Search for the cell housing the specified text and yield its [X, Y] center coordinate. 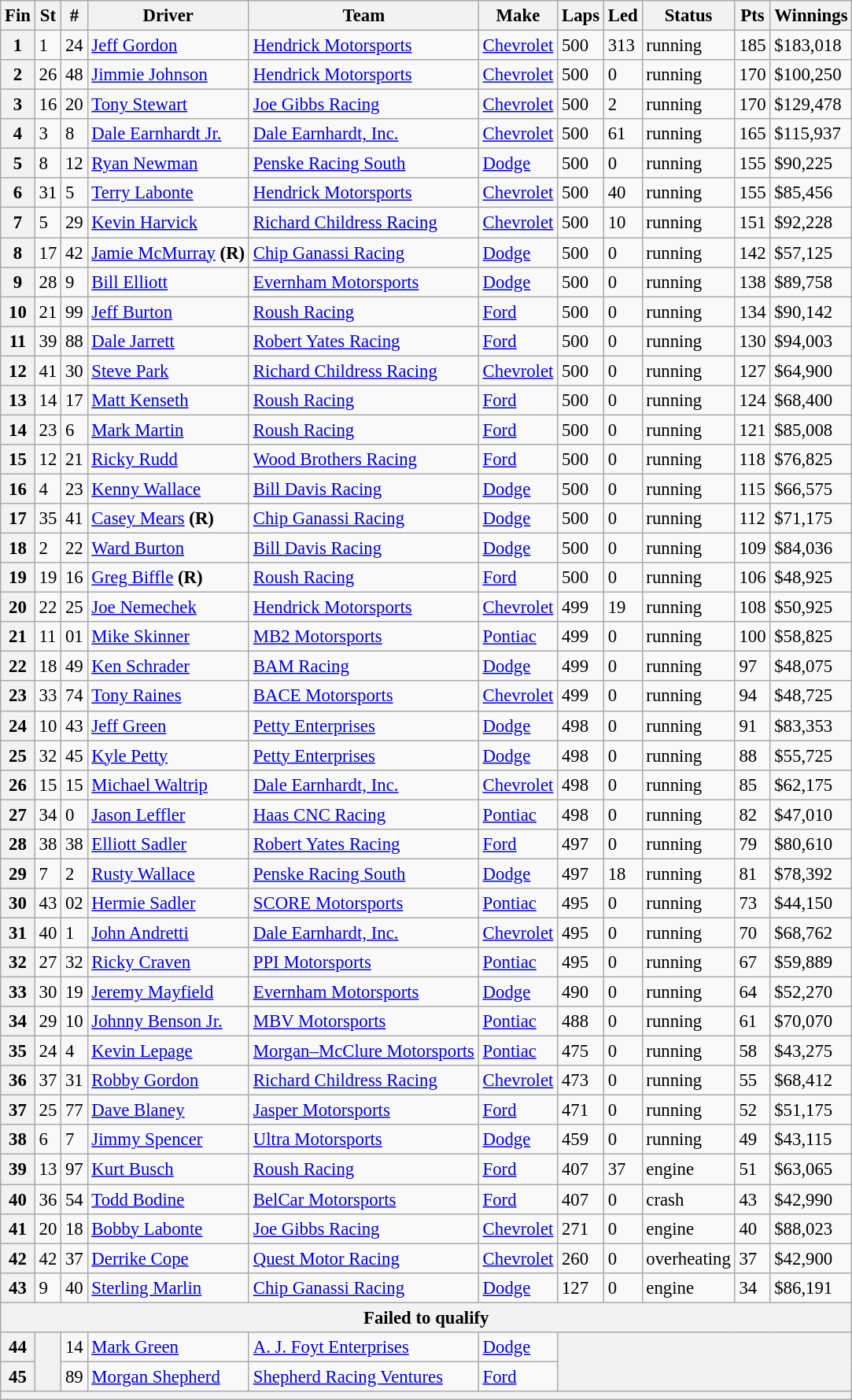
$90,142 [811, 312]
Jasper Motorsports [363, 1110]
John Andretti [168, 933]
Jeff Burton [168, 312]
Greg Biffle (R) [168, 578]
488 [581, 1021]
58 [752, 1051]
$43,275 [811, 1051]
44 [18, 1347]
Ricky Rudd [168, 460]
Kenny Wallace [168, 489]
108 [752, 608]
$66,575 [811, 489]
Team [363, 16]
$71,175 [811, 519]
Todd Bodine [168, 1199]
$48,925 [811, 578]
Derrike Cope [168, 1258]
Dale Earnhardt Jr. [168, 134]
$44,150 [811, 903]
185 [752, 46]
Matt Kenseth [168, 401]
Hermie Sadler [168, 903]
$88,023 [811, 1228]
Kurt Busch [168, 1169]
115 [752, 489]
Winnings [811, 16]
01 [74, 637]
151 [752, 223]
142 [752, 253]
$78,392 [811, 874]
271 [581, 1228]
Dave Blaney [168, 1110]
Ultra Motorsports [363, 1140]
82 [752, 815]
Quest Motor Racing [363, 1258]
$63,065 [811, 1169]
Bobby Labonte [168, 1228]
Jimmie Johnson [168, 75]
$42,990 [811, 1199]
Terry Labonte [168, 193]
Morgan Shepherd [168, 1376]
Make [518, 16]
471 [581, 1110]
PPI Motorsports [363, 962]
$48,725 [811, 696]
121 [752, 430]
Kyle Petty [168, 755]
$47,010 [811, 815]
02 [74, 903]
SCORE Motorsports [363, 903]
73 [752, 903]
Tony Raines [168, 696]
$183,018 [811, 46]
Jimmy Spencer [168, 1140]
51 [752, 1169]
$84,036 [811, 549]
85 [752, 785]
Joe Nemechek [168, 608]
$90,225 [811, 164]
$43,115 [811, 1140]
313 [623, 46]
$42,900 [811, 1258]
130 [752, 341]
$57,125 [811, 253]
Ken Schrader [168, 667]
Fin [18, 16]
$85,456 [811, 193]
$115,937 [811, 134]
$59,889 [811, 962]
91 [752, 726]
Morgan–McClure Motorsports [363, 1051]
$62,175 [811, 785]
Jamie McMurray (R) [168, 253]
Jason Leffler [168, 815]
134 [752, 312]
$68,412 [811, 1080]
St [47, 16]
$86,191 [811, 1287]
Elliott Sadler [168, 844]
$51,175 [811, 1110]
Dale Jarrett [168, 341]
124 [752, 401]
475 [581, 1051]
Ward Burton [168, 549]
$68,400 [811, 401]
64 [752, 992]
Kevin Harvick [168, 223]
$83,353 [811, 726]
77 [74, 1110]
Ricky Craven [168, 962]
Haas CNC Racing [363, 815]
$85,008 [811, 430]
Pts [752, 16]
100 [752, 637]
$92,228 [811, 223]
106 [752, 578]
Michael Waltrip [168, 785]
Status [688, 16]
Failed to qualify [426, 1317]
99 [74, 312]
55 [752, 1080]
Mike Skinner [168, 637]
112 [752, 519]
$50,925 [811, 608]
89 [74, 1376]
Steve Park [168, 371]
459 [581, 1140]
$70,070 [811, 1021]
Jeremy Mayfield [168, 992]
Laps [581, 16]
BelCar Motorsports [363, 1199]
overheating [688, 1258]
Driver [168, 16]
$68,762 [811, 933]
Led [623, 16]
490 [581, 992]
$58,825 [811, 637]
$80,610 [811, 844]
79 [752, 844]
$89,758 [811, 282]
Wood Brothers Racing [363, 460]
70 [752, 933]
Mark Martin [168, 430]
$48,075 [811, 667]
# [74, 16]
Johnny Benson Jr. [168, 1021]
Mark Green [168, 1347]
52 [752, 1110]
BAM Racing [363, 667]
MB2 Motorsports [363, 637]
$76,825 [811, 460]
Robby Gordon [168, 1080]
74 [74, 696]
$100,250 [811, 75]
BACE Motorsports [363, 696]
Ryan Newman [168, 164]
473 [581, 1080]
A. J. Foyt Enterprises [363, 1347]
Sterling Marlin [168, 1287]
$129,478 [811, 105]
48 [74, 75]
109 [752, 549]
Kevin Lepage [168, 1051]
Shepherd Racing Ventures [363, 1376]
94 [752, 696]
Bill Elliott [168, 282]
$94,003 [811, 341]
$52,270 [811, 992]
54 [74, 1199]
81 [752, 874]
Jeff Gordon [168, 46]
67 [752, 962]
$64,900 [811, 371]
Casey Mears (R) [168, 519]
Jeff Green [168, 726]
$55,725 [811, 755]
Rusty Wallace [168, 874]
118 [752, 460]
165 [752, 134]
Tony Stewart [168, 105]
MBV Motorsports [363, 1021]
crash [688, 1199]
260 [581, 1258]
138 [752, 282]
